Provide the [X, Y] coordinate of the cell's center where the given text is located.  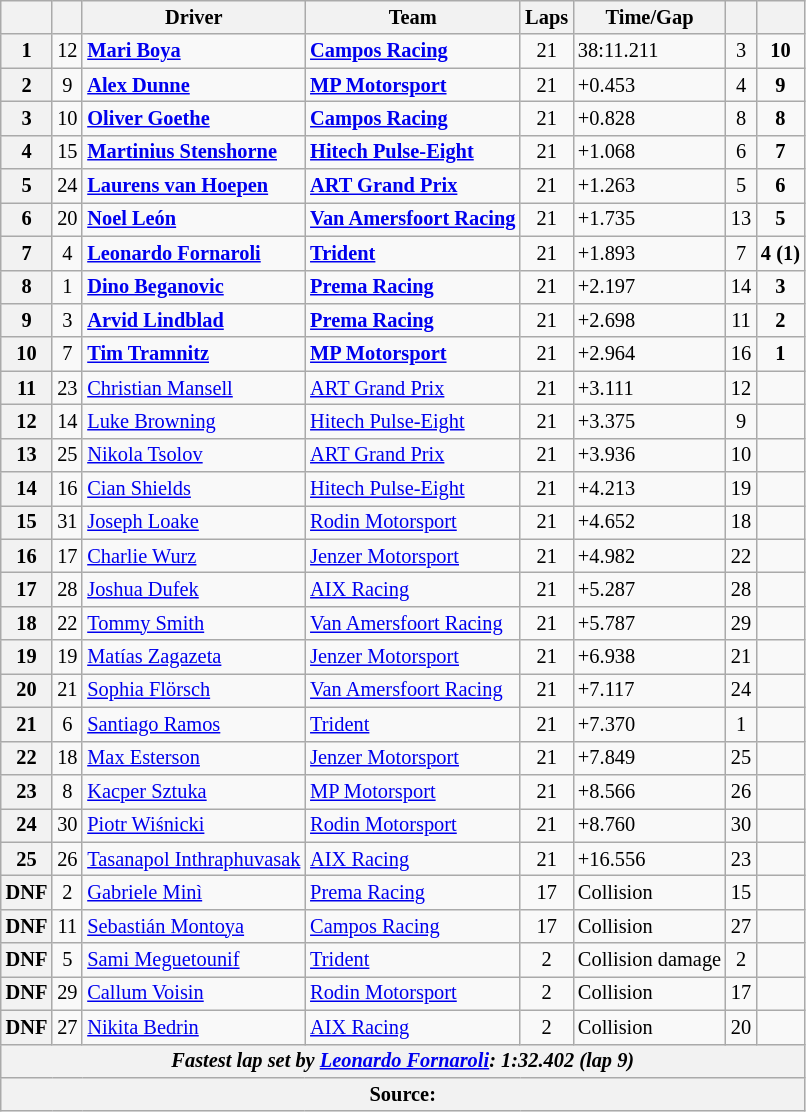
Tim Tramnitz [194, 354]
Christian Mansell [194, 388]
Mari Boya [194, 51]
Luke Browning [194, 421]
Arvid Lindblad [194, 320]
Callum Voisin [194, 993]
+0.453 [650, 85]
+2.964 [650, 354]
Nikita Bedrin [194, 1027]
4 (1) [780, 253]
Max Esterson [194, 758]
+5.787 [650, 623]
Alex Dunne [194, 85]
Nikola Tsolov [194, 455]
Oliver Goethe [194, 118]
+3.375 [650, 421]
Noel León [194, 219]
Tasanapol Inthraphuvasak [194, 859]
31 [67, 522]
Sophia Flörsch [194, 690]
Sami Meguetounif [194, 960]
+2.698 [650, 320]
Sebastián Montoya [194, 926]
+8.566 [650, 791]
Laurens van Hoepen [194, 186]
Kacper Sztuka [194, 791]
Piotr Wiśnicki [194, 825]
Martinius Stenshorne [194, 152]
Laps [546, 17]
+1.735 [650, 219]
+8.760 [650, 825]
+3.936 [650, 455]
+3.111 [650, 388]
Source: [403, 1094]
Charlie Wurz [194, 556]
+7.849 [650, 758]
+2.197 [650, 287]
Cian Shields [194, 489]
+5.287 [650, 589]
Team [412, 17]
Matías Zagazeta [194, 657]
+6.938 [650, 657]
Collision damage [650, 960]
+7.370 [650, 724]
+4.213 [650, 489]
Santiago Ramos [194, 724]
Time/Gap [650, 17]
Joshua Dufek [194, 589]
+7.117 [650, 690]
Driver [194, 17]
Fastest lap set by Leonardo Fornaroli: 1:32.402 (lap 9) [403, 1061]
+4.652 [650, 522]
Gabriele Minì [194, 892]
Dino Beganovic [194, 287]
Tommy Smith [194, 623]
38:11.211 [650, 51]
+16.556 [650, 859]
Joseph Loake [194, 522]
+1.068 [650, 152]
+4.982 [650, 556]
+0.828 [650, 118]
+1.893 [650, 253]
+1.263 [650, 186]
Leonardo Fornaroli [194, 253]
